Find where the given text appears and provide that cell's center as [X, Y] coordinate. 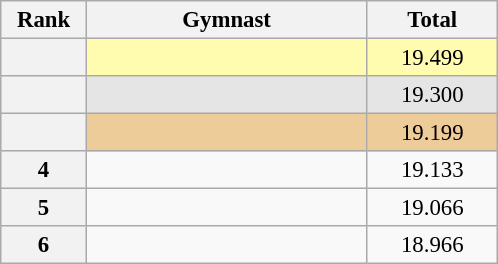
19.066 [432, 208]
Rank [44, 20]
Total [432, 20]
6 [44, 245]
19.499 [432, 58]
5 [44, 208]
19.199 [432, 133]
4 [44, 170]
19.133 [432, 170]
18.966 [432, 245]
19.300 [432, 95]
Gymnast [226, 20]
